Return the [x, y] coordinate for the center point of the cell that contains the specified text.  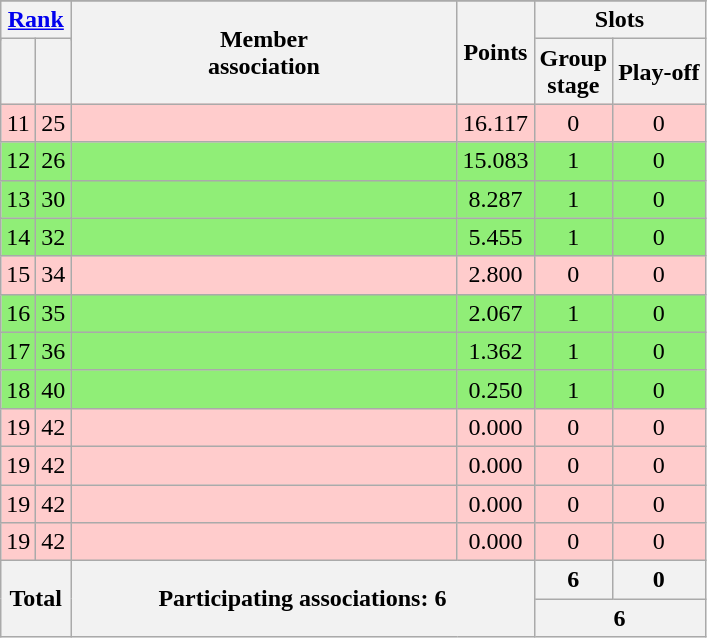
0.250 [496, 389]
32 [54, 237]
Slots [620, 20]
18 [18, 389]
Points [496, 52]
34 [54, 275]
36 [54, 351]
2.800 [496, 275]
Play-off [659, 72]
Memberassociation [264, 52]
40 [54, 389]
25 [54, 123]
8.287 [496, 199]
Groupstage [574, 72]
12 [18, 161]
30 [54, 199]
16 [18, 313]
26 [54, 161]
2.067 [496, 313]
5.455 [496, 237]
Participating associations: 6 [302, 599]
16.117 [496, 123]
15.083 [496, 161]
Total [36, 599]
14 [18, 237]
35 [54, 313]
Rank [36, 20]
17 [18, 351]
11 [18, 123]
1.362 [496, 351]
15 [18, 275]
13 [18, 199]
